From the cell containing the given text, extract its center point as (X, Y) coordinate. 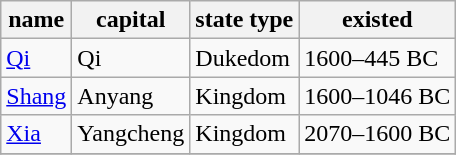
Anyang (131, 96)
Yangcheng (131, 134)
state type (244, 20)
capital (131, 20)
Xia (36, 134)
existed (378, 20)
Dukedom (244, 58)
2070–1600 BC (378, 134)
1600–1046 BC (378, 96)
1600–445 BC (378, 58)
Shang (36, 96)
name (36, 20)
